Extract the (x, y) coordinate from the center of the cell holding the provided text.  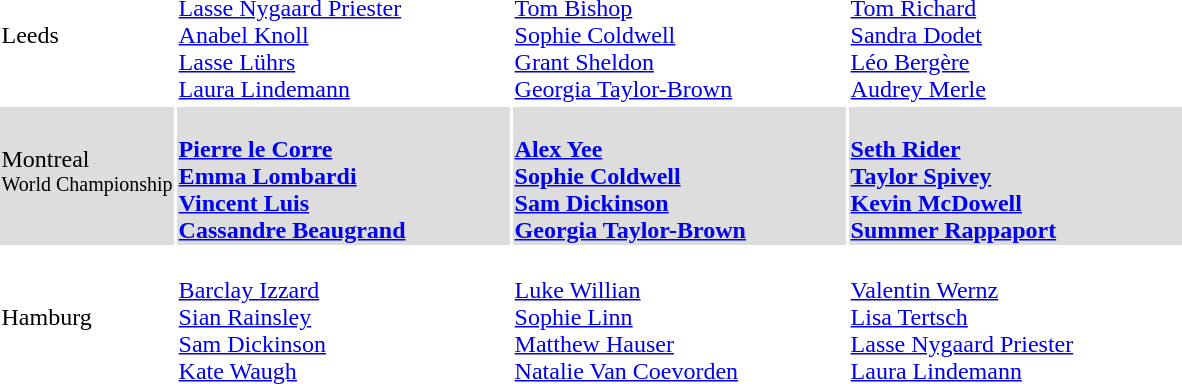
Seth RiderTaylor SpiveyKevin McDowellSummer Rappaport (1016, 176)
Pierre le CorreEmma LombardiVincent LuisCassandre Beaugrand (344, 176)
Alex YeeSophie ColdwellSam DickinsonGeorgia Taylor-Brown (680, 176)
MontrealWorld Championship (87, 176)
